Provide the (x, y) coordinate of the cell's center where the given text is located.  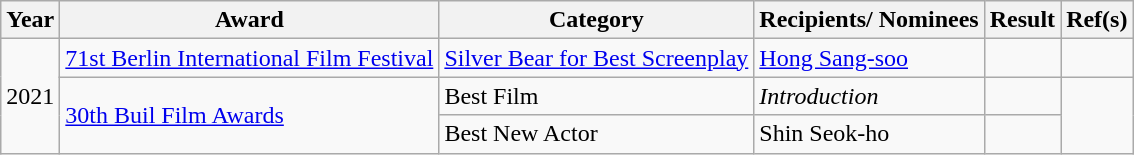
Recipients/ Nominees (869, 20)
71st Berlin International Film Festival (250, 58)
Category (596, 20)
Result (1022, 20)
Silver Bear for Best Screenplay (596, 58)
Introduction (869, 96)
Hong Sang-soo (869, 58)
Best Film (596, 96)
Best New Actor (596, 134)
Ref(s) (1097, 20)
30th Buil Film Awards (250, 115)
Award (250, 20)
Shin Seok-ho (869, 134)
Year (30, 20)
2021 (30, 96)
